Find where the given text appears and provide that cell's center as [x, y] coordinate. 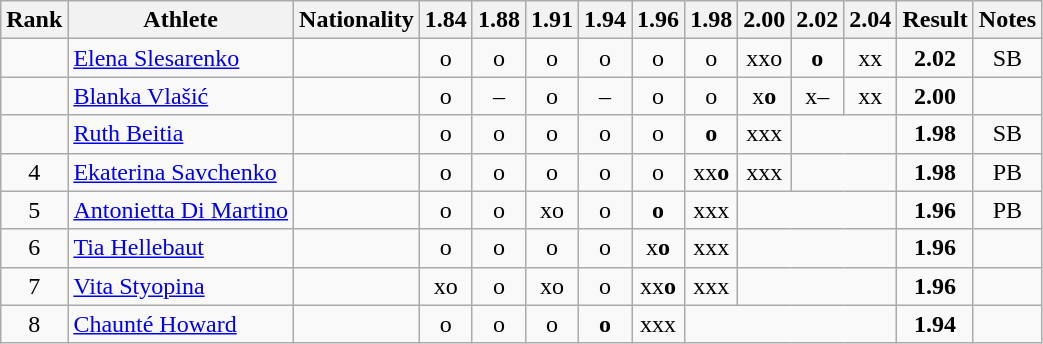
2.04 [870, 20]
6 [34, 248]
4 [34, 172]
1.91 [552, 20]
Blanka Vlašić [181, 96]
Notes [1007, 20]
1.88 [498, 20]
1.84 [446, 20]
Antonietta Di Martino [181, 210]
5 [34, 210]
Elena Slesarenko [181, 58]
7 [34, 286]
Nationality [357, 20]
Vita Styopina [181, 286]
x– [818, 96]
Athlete [181, 20]
Tia Hellebaut [181, 248]
Ekaterina Savchenko [181, 172]
Rank [34, 20]
8 [34, 324]
Chaunté Howard [181, 324]
Ruth Beitia [181, 134]
Result [935, 20]
